Determine the [x, y] coordinate at the center of the cell enclosing the given text.  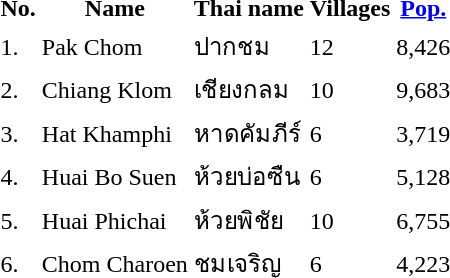
12 [350, 46]
Hat Khamphi [114, 133]
Huai Bo Suen [114, 176]
เชียงกลม [248, 90]
ห้วยพิชัย [248, 220]
ห้วยบ่อซืน [248, 176]
Huai Phichai [114, 220]
หาดคัมภีร์ [248, 133]
Chiang Klom [114, 90]
ปากชม [248, 46]
Pak Chom [114, 46]
